Provide the [x, y] coordinate of the cell's center where the given text is located.  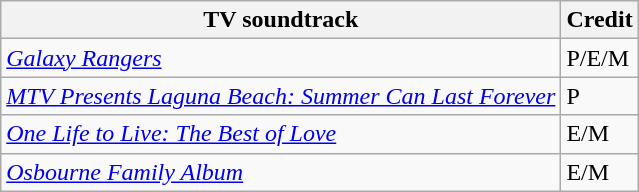
MTV Presents Laguna Beach: Summer Can Last Forever [281, 96]
P [600, 96]
P/E/M [600, 58]
Osbourne Family Album [281, 172]
Galaxy Rangers [281, 58]
TV soundtrack [281, 20]
One Life to Live: The Best of Love [281, 134]
Credit [600, 20]
